Scan for the cell matching the given text and deliver its (x, y) coordinate at center. 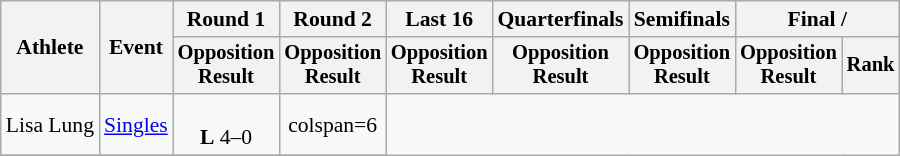
Event (136, 48)
Rank (871, 66)
Singles (136, 124)
Final / (817, 19)
Round 1 (226, 19)
Quarterfinals (561, 19)
L 4–0 (226, 124)
Lisa Lung (50, 124)
colspan=6 (332, 124)
Last 16 (440, 19)
Round 2 (332, 19)
Semifinals (682, 19)
Athlete (50, 48)
